Find where the given text appears and provide that cell's center as (x, y) coordinate. 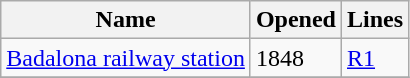
Name (126, 20)
R1 (374, 58)
Opened (296, 20)
Lines (374, 20)
Badalona railway station (126, 58)
1848 (296, 58)
